Search for the cell housing the specified text and yield its [x, y] center coordinate. 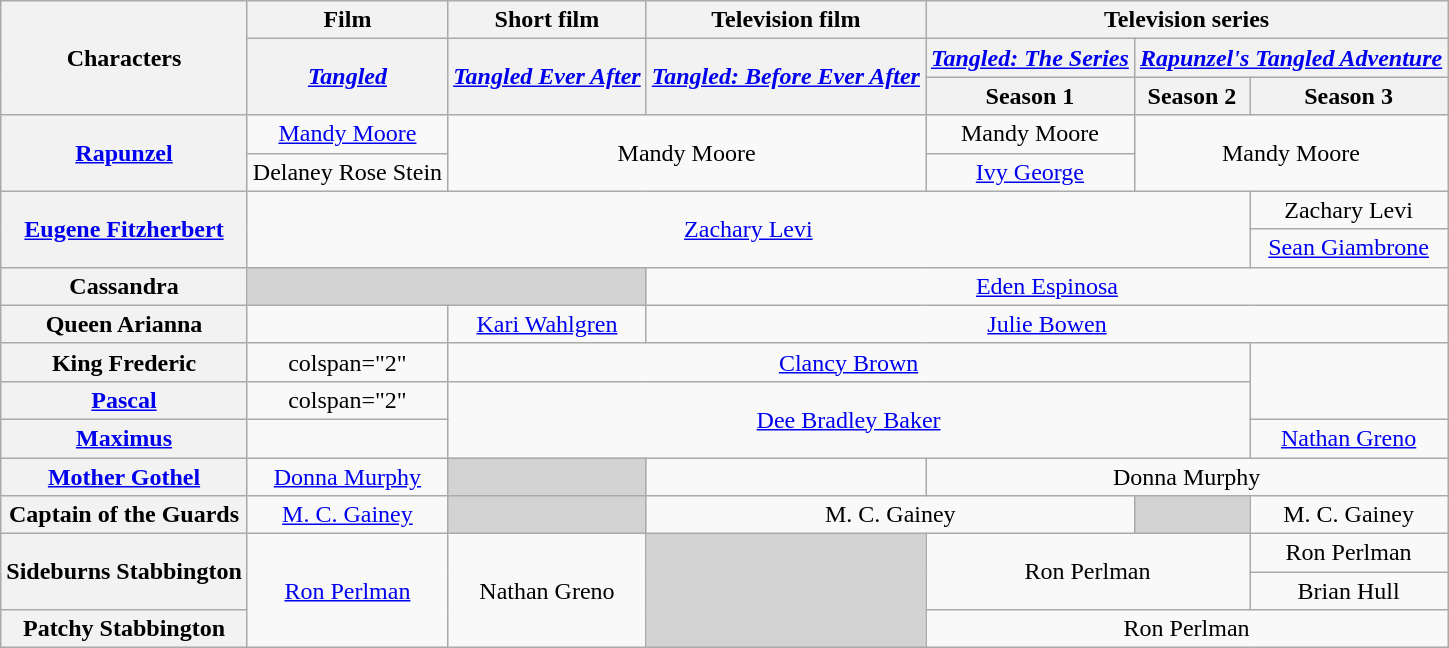
Tangled: The Series [1030, 58]
Season 1 [1030, 96]
Tangled Ever After [548, 77]
Eden Espinosa [1046, 286]
Television series [1187, 20]
Rapunzel [124, 153]
Cassandra [124, 286]
Film [347, 20]
Kari Wahlgren [548, 324]
Season 3 [1349, 96]
Tangled [347, 77]
Sideburns Stabbington [124, 572]
Television film [786, 20]
Maximus [124, 438]
Sean Giambrone [1349, 248]
Pascal [124, 400]
Mother Gothel [124, 477]
Eugene Fitzherbert [124, 229]
Brian Hull [1349, 591]
Delaney Rose Stein [347, 172]
Tangled: Before Ever After [786, 77]
Characters [124, 58]
Queen Arianna [124, 324]
Captain of the Guards [124, 515]
Patchy Stabbington [124, 629]
Julie Bowen [1046, 324]
Ivy George [1030, 172]
Rapunzel's Tangled Adventure [1290, 58]
Clancy Brown [849, 362]
King Frederic [124, 362]
Season 2 [1192, 96]
Short film [548, 20]
Dee Bradley Baker [849, 419]
